Capture the cell that displays the provided text and extract its (X, Y) central coordinate. 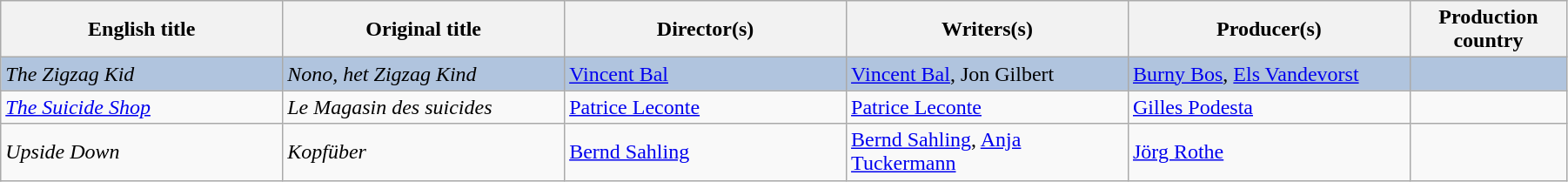
Producer(s) (1269, 30)
The Suicide Shop (142, 107)
Jörg Rothe (1269, 152)
Bernd Sahling, Anja Tuckermann (988, 152)
Production country (1488, 30)
Le Magasin des suicides (424, 107)
English title (142, 30)
Upside Down (142, 152)
Gilles Podesta (1269, 107)
Nono, het Zigzag Kind (424, 74)
Kopfüber (424, 152)
Vincent Bal, Jon Gilbert (988, 74)
The Zigzag Kid (142, 74)
Original title (424, 30)
Burny Bos, Els Vandevorst (1269, 74)
Director(s) (706, 30)
Bernd Sahling (706, 152)
Vincent Bal (706, 74)
Writers(s) (988, 30)
